From the cell containing the given text, extract its center point as [x, y] coordinate. 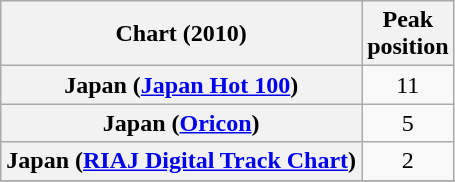
Japan (Japan Hot 100) [182, 85]
Peakposition [408, 34]
Japan (RIAJ Digital Track Chart) [182, 161]
Japan (Oricon) [182, 123]
11 [408, 85]
Chart (2010) [182, 34]
2 [408, 161]
5 [408, 123]
